Scan for the cell matching the given text and deliver its (X, Y) coordinate at center. 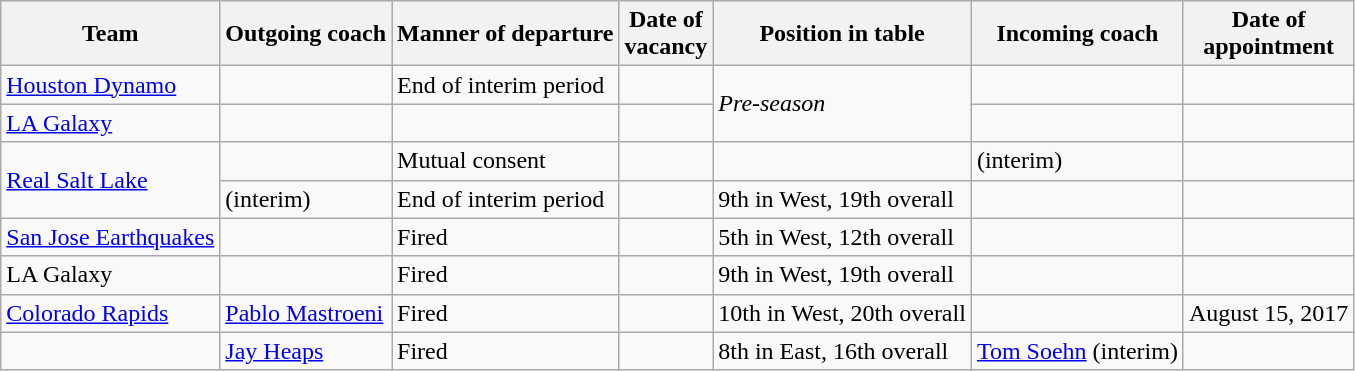
Date of appointment (1268, 34)
Houston Dynamo (110, 85)
Date of vacancy (666, 34)
San Jose Earthquakes (110, 237)
Pablo Mastroeni (306, 313)
August 15, 2017 (1268, 313)
10th in West, 20th overall (842, 313)
Team (110, 34)
Incoming coach (1077, 34)
Tom Soehn (interim) (1077, 351)
Pre-season (842, 104)
Jay Heaps (306, 351)
Real Salt Lake (110, 180)
Outgoing coach (306, 34)
5th in West, 12th overall (842, 237)
Colorado Rapids (110, 313)
Mutual consent (506, 161)
Manner of departure (506, 34)
Position in table (842, 34)
8th in East, 16th overall (842, 351)
